Output the [X, Y] coordinate of the center of the cell containing the given text.  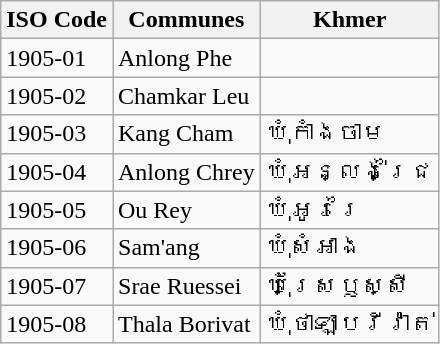
1905-04 [57, 172]
1905-06 [57, 248]
1905-03 [57, 134]
ឃុំសំអាង [350, 248]
Srae Ruessei [186, 286]
ឃុំថាឡាបរីវ៉ាត់ [350, 324]
1905-08 [57, 324]
Thala Borivat [186, 324]
Chamkar Leu [186, 96]
Sam'ang [186, 248]
1905-07 [57, 286]
1905-05 [57, 210]
Khmer [350, 20]
Ou Rey [186, 210]
ឃុំអូររៃ [350, 210]
1905-01 [57, 58]
ឃុំអន្លង់ជ្រៃ [350, 172]
ISO Code [57, 20]
Anlong Phe [186, 58]
ឃុំស្រែឫស្សី [350, 286]
Anlong Chrey [186, 172]
Kang Cham [186, 134]
ឃុំកាំងចាម [350, 134]
1905-02 [57, 96]
Communes [186, 20]
